Provide the (x, y) coordinate of the cell's center where the given text is located.  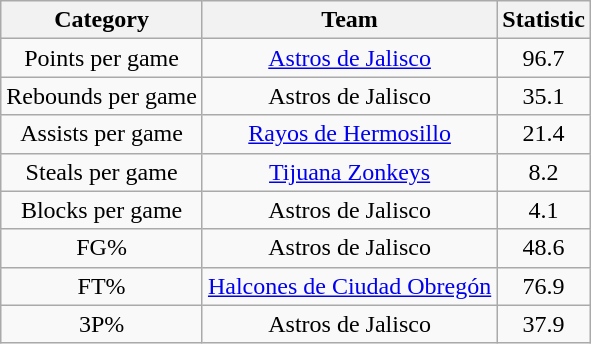
4.1 (544, 210)
76.9 (544, 286)
Rayos de Hermosillo (349, 134)
Steals per game (102, 172)
Category (102, 20)
35.1 (544, 96)
Rebounds per game (102, 96)
Points per game (102, 58)
48.6 (544, 248)
21.4 (544, 134)
37.9 (544, 324)
FG% (102, 248)
96.7 (544, 58)
Assists per game (102, 134)
FT% (102, 286)
3P% (102, 324)
Tijuana Zonkeys (349, 172)
Team (349, 20)
Halcones de Ciudad Obregón (349, 286)
8.2 (544, 172)
Blocks per game (102, 210)
Statistic (544, 20)
